Identify which cell holds the provided text, then report its (x, y) central coordinate. 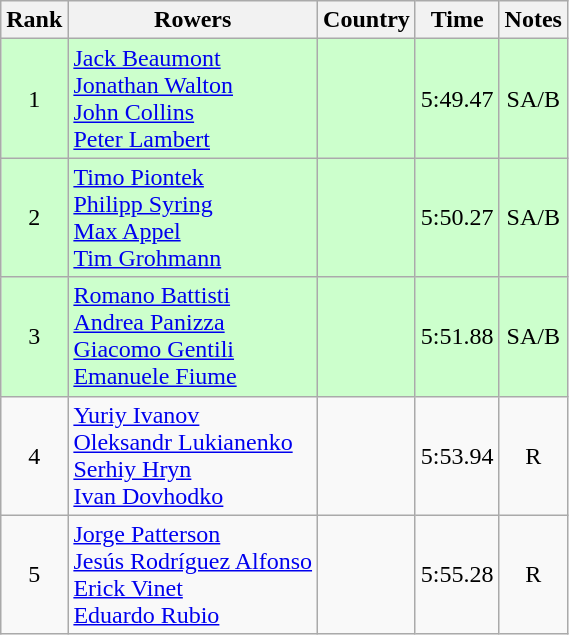
5 (34, 574)
Rowers (193, 20)
5:51.88 (457, 336)
5:53.94 (457, 456)
3 (34, 336)
4 (34, 456)
Notes (533, 20)
1 (34, 98)
5:50.27 (457, 218)
Romano BattistiAndrea PanizzaGiacomo GentiliEmanuele Fiume (193, 336)
Jorge PattersonJesús Rodríguez AlfonsoErick VinetEduardo Rubio (193, 574)
2 (34, 218)
Jack BeaumontJonathan WaltonJohn CollinsPeter Lambert (193, 98)
5:49.47 (457, 98)
Country (367, 20)
Yuriy IvanovOleksandr LukianenkoSerhiy HrynIvan Dovhodko (193, 456)
Timo PiontekPhilipp SyringMax AppelTim Grohmann (193, 218)
5:55.28 (457, 574)
Rank (34, 20)
Time (457, 20)
